Determine the [x, y] coordinate at the center of the cell enclosing the given text.  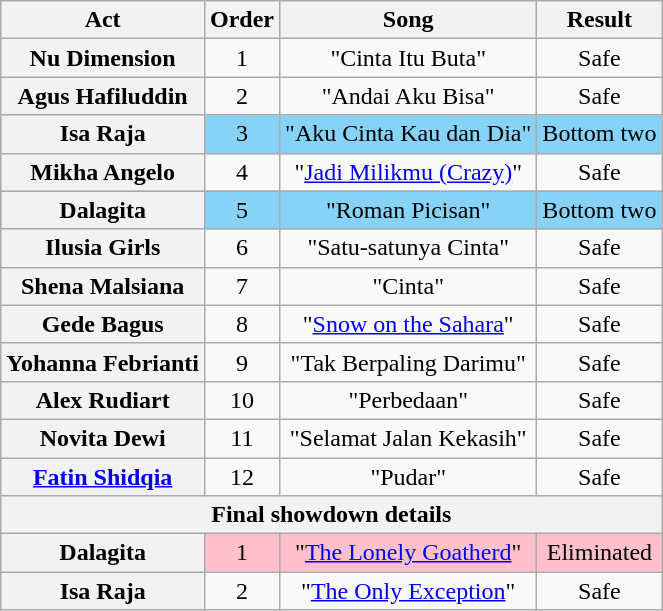
7 [242, 286]
"The Only Exception" [408, 591]
9 [242, 362]
"Perbedaan" [408, 400]
"Selamat Jalan Kekasih" [408, 438]
Ilusia Girls [103, 248]
"Pudar" [408, 477]
12 [242, 477]
Yohanna Febrianti [103, 362]
5 [242, 210]
11 [242, 438]
Song [408, 20]
Novita Dewi [103, 438]
Agus Hafiluddin [103, 96]
10 [242, 400]
"Cinta" [408, 286]
"The Lonely Goatherd" [408, 553]
Nu Dimension [103, 58]
"Roman Picisan" [408, 210]
"Tak Berpaling Darimu" [408, 362]
Gede Bagus [103, 324]
8 [242, 324]
"Jadi Milikmu (Crazy)" [408, 172]
"Aku Cinta Kau dan Dia" [408, 134]
4 [242, 172]
"Satu-satunya Cinta" [408, 248]
Mikha Angelo [103, 172]
Alex Rudiart [103, 400]
6 [242, 248]
Order [242, 20]
Fatin Shidqia [103, 477]
Act [103, 20]
3 [242, 134]
Shena Malsiana [103, 286]
"Cinta Itu Buta" [408, 58]
"Snow on the Sahara" [408, 324]
Final showdown details [332, 515]
"Andai Aku Bisa" [408, 96]
Result [600, 20]
Eliminated [600, 553]
